Detect which cell encompasses the target text, then output its [x, y] center coordinate. 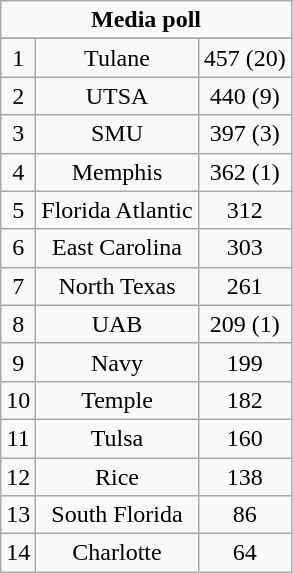
312 [244, 210]
Rice [117, 477]
457 (20) [244, 58]
10 [18, 400]
86 [244, 515]
7 [18, 286]
SMU [117, 134]
8 [18, 324]
12 [18, 477]
11 [18, 438]
209 (1) [244, 324]
6 [18, 248]
261 [244, 286]
4 [18, 172]
5 [18, 210]
199 [244, 362]
Memphis [117, 172]
9 [18, 362]
East Carolina [117, 248]
UAB [117, 324]
Tulane [117, 58]
North Texas [117, 286]
South Florida [117, 515]
13 [18, 515]
3 [18, 134]
UTSA [117, 96]
Media poll [146, 20]
Florida Atlantic [117, 210]
14 [18, 553]
2 [18, 96]
182 [244, 400]
Navy [117, 362]
362 (1) [244, 172]
64 [244, 553]
138 [244, 477]
Tulsa [117, 438]
160 [244, 438]
Charlotte [117, 553]
303 [244, 248]
440 (9) [244, 96]
Temple [117, 400]
1 [18, 58]
397 (3) [244, 134]
